For the text-containing cell, return its midpoint in (X, Y) coordinate format. 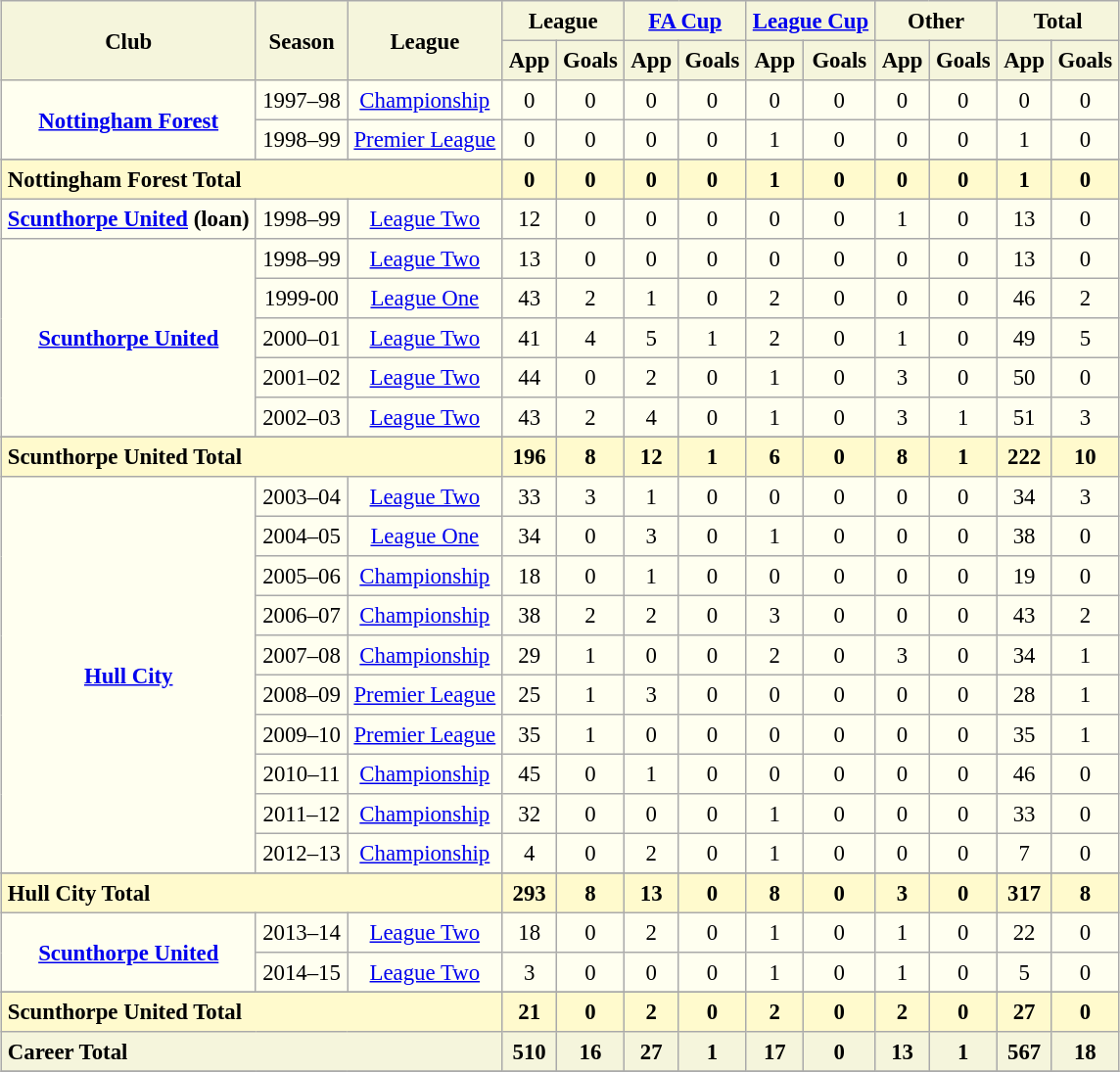
2009–10 (302, 734)
50 (1024, 377)
2008–09 (302, 694)
2002–03 (302, 417)
10 (1085, 456)
Total (1057, 21)
Club (128, 41)
19 (1024, 576)
2011–12 (302, 814)
2013–14 (302, 932)
28 (1024, 694)
45 (529, 773)
29 (529, 655)
44 (529, 377)
49 (1024, 338)
567 (1024, 1051)
Nottingham Forest (128, 119)
2006–07 (302, 615)
1999-00 (302, 298)
Hull City (128, 676)
Nottingham Forest Total (252, 179)
Season (302, 41)
196 (529, 456)
2005–06 (302, 576)
6 (775, 456)
41 (529, 338)
2012–13 (302, 853)
FA Cup (685, 21)
Hull City Total (252, 893)
51 (1024, 417)
1997–98 (302, 100)
2014–15 (302, 972)
2001–02 (302, 377)
317 (1024, 893)
25 (529, 694)
Scunthorpe United (loan) (128, 218)
2003–04 (302, 496)
17 (775, 1051)
Other (936, 21)
7 (1024, 853)
293 (529, 893)
21 (529, 1011)
2010–11 (302, 773)
222 (1024, 456)
League Cup (811, 21)
22 (1024, 932)
510 (529, 1051)
32 (529, 814)
2007–08 (302, 655)
2000–01 (302, 338)
2004–05 (302, 536)
Career Total (252, 1051)
16 (589, 1051)
